Return [x, y] of the center of cell containing provided text 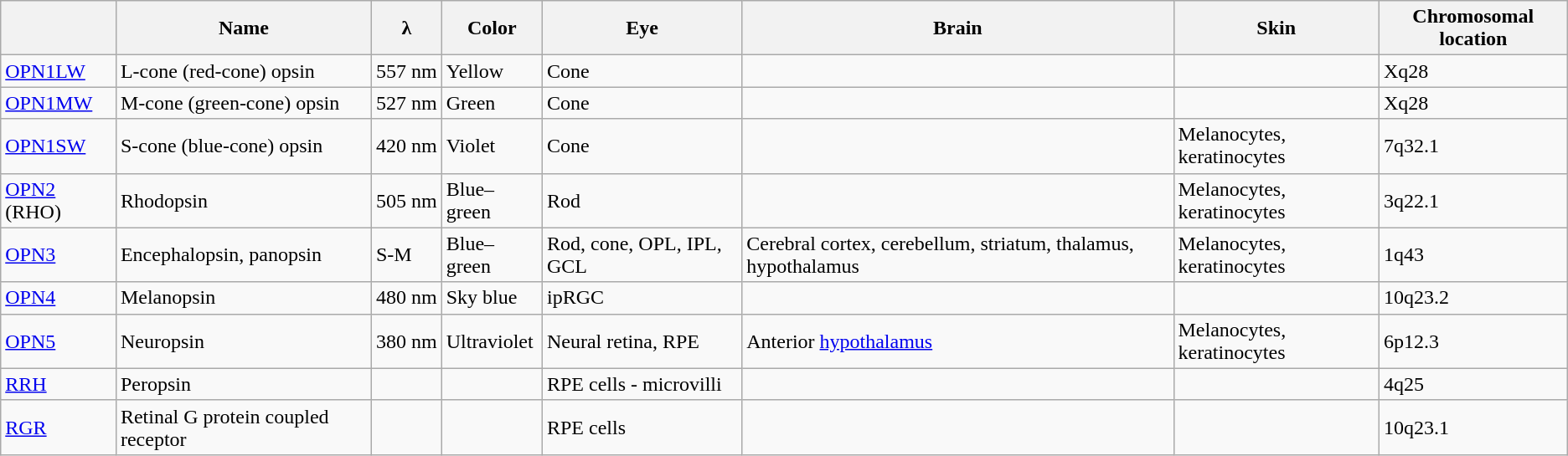
Neuropsin [243, 341]
Neural retina, RPE [642, 341]
Eye [642, 28]
Peropsin [243, 384]
Cerebral cortex, cerebellum, striatum, thalamus, hypothalamus [958, 254]
Rod, cone, OPL, IPL, GCL [642, 254]
Green [492, 103]
OPN1SW [59, 146]
Sky blue [492, 298]
OPN4 [59, 298]
RGR [59, 427]
Ultraviolet [492, 341]
Rhodopsin [243, 201]
Anterior hypothalamus [958, 341]
ipRGC [642, 298]
RRH [59, 384]
527 nm [406, 103]
Skin [1277, 28]
6p12.3 [1473, 341]
1q43 [1473, 254]
OPN3 [59, 254]
Brain [958, 28]
M-cone (green-cone) opsin [243, 103]
Encephalopsin, panopsin [243, 254]
RPE cells - microvilli [642, 384]
557 nm [406, 71]
Melanopsin [243, 298]
S-M [406, 254]
10q23.2 [1473, 298]
Violet [492, 146]
3q22.1 [1473, 201]
7q32.1 [1473, 146]
Chromosomal location [1473, 28]
505 nm [406, 201]
420 nm [406, 146]
OPN1LW [59, 71]
Yellow [492, 71]
L-cone (red-cone) opsin [243, 71]
380 nm [406, 341]
OPN5 [59, 341]
10q23.1 [1473, 427]
OPN2 (RHO) [59, 201]
4q25 [1473, 384]
RPE cells [642, 427]
Rod [642, 201]
Color [492, 28]
OPN1MW [59, 103]
Name [243, 28]
λ [406, 28]
480 nm [406, 298]
S-cone (blue-cone) opsin [243, 146]
Retinal G protein coupled receptor [243, 427]
